Extract the [X, Y] coordinate from the center of the cell holding the provided text.  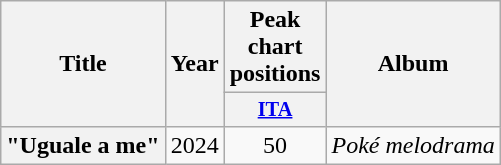
Poké melodrama [413, 145]
ITA [275, 110]
50 [275, 145]
Peak chart positions [275, 47]
Year [194, 64]
2024 [194, 145]
Album [413, 64]
Title [83, 64]
"Uguale a me" [83, 145]
